Return [x, y] of the center of cell containing provided text 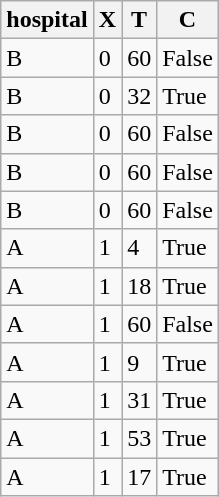
17 [140, 477]
9 [140, 362]
hospital [47, 20]
18 [140, 286]
X [107, 20]
32 [140, 96]
31 [140, 400]
C [188, 20]
4 [140, 248]
53 [140, 438]
T [140, 20]
